From the cell containing the given text, extract its center point as [X, Y] coordinate. 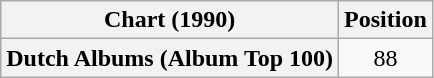
Position [386, 20]
88 [386, 58]
Dutch Albums (Album Top 100) [170, 58]
Chart (1990) [170, 20]
